Identify which cell holds the provided text, then report its [X, Y] central coordinate. 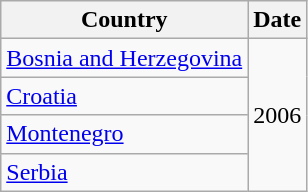
Serbia [124, 172]
Bosnia and Herzegovina [124, 58]
Montenegro [124, 134]
Country [124, 20]
Croatia [124, 96]
2006 [278, 115]
Date [278, 20]
